Detect which cell encompasses the target text, then output its (x, y) center coordinate. 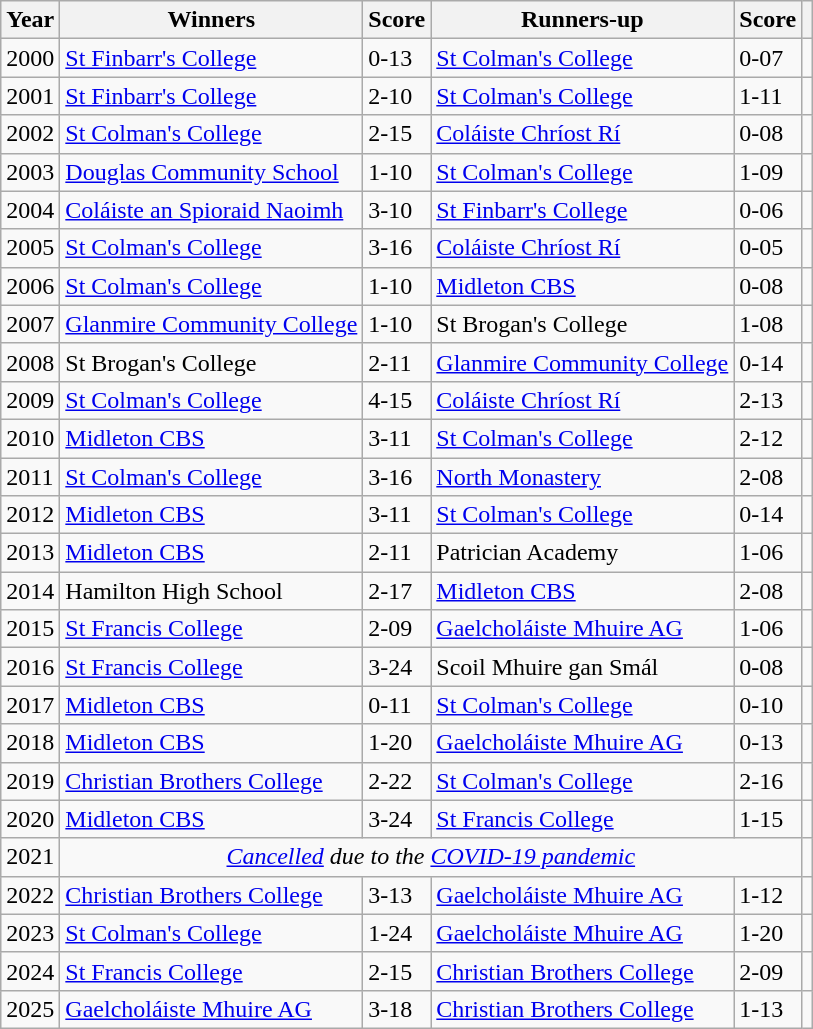
2016 (30, 667)
0-05 (768, 248)
1-11 (768, 96)
0-10 (768, 705)
2018 (30, 743)
2011 (30, 477)
2024 (30, 971)
2017 (30, 705)
Patrician Academy (582, 553)
Hamilton High School (212, 591)
2005 (30, 248)
1-08 (768, 324)
3-13 (397, 895)
2007 (30, 324)
1-09 (768, 172)
2020 (30, 819)
Cancelled due to the COVID-19 pandemic (431, 857)
2-16 (768, 781)
2008 (30, 362)
2006 (30, 286)
2002 (30, 134)
2019 (30, 781)
3-10 (397, 210)
2009 (30, 400)
Year (30, 20)
2-12 (768, 438)
2025 (30, 1009)
2022 (30, 895)
2-10 (397, 96)
0-06 (768, 210)
3-18 (397, 1009)
North Monastery (582, 477)
2012 (30, 515)
2014 (30, 591)
2015 (30, 629)
4-15 (397, 400)
2001 (30, 96)
2-13 (768, 400)
Douglas Community School (212, 172)
2023 (30, 933)
2013 (30, 553)
Runners-up (582, 20)
1-15 (768, 819)
1-12 (768, 895)
1-24 (397, 933)
2000 (30, 58)
Winners (212, 20)
2-17 (397, 591)
0-11 (397, 705)
1-13 (768, 1009)
0-07 (768, 58)
2-22 (397, 781)
Coláiste an Spioraid Naoimh (212, 210)
2004 (30, 210)
Scoil Mhuire gan Smál (582, 667)
2003 (30, 172)
2021 (30, 857)
2010 (30, 438)
